Search for the cell housing the specified text and yield its (x, y) center coordinate. 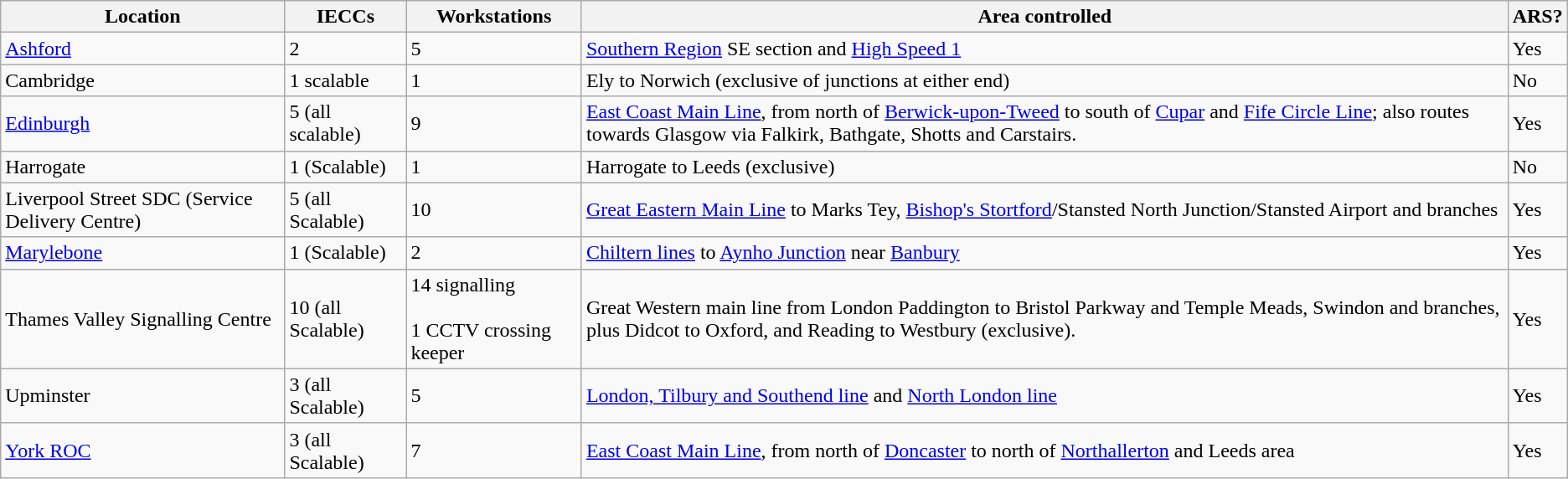
5 (all Scalable) (345, 209)
York ROC (142, 451)
7 (494, 451)
East Coast Main Line, from north of Doncaster to north of Northallerton and Leeds area (1044, 451)
1 scalable (345, 80)
Harrogate (142, 167)
IECCs (345, 17)
Location (142, 17)
Great Eastern Main Line to Marks Tey, Bishop's Stortford/Stansted North Junction/Stansted Airport and branches (1044, 209)
Harrogate to Leeds (exclusive) (1044, 167)
Area controlled (1044, 17)
Thames Valley Signalling Centre (142, 318)
Ely to Norwich (exclusive of junctions at either end) (1044, 80)
Liverpool Street SDC (Service Delivery Centre) (142, 209)
Ashford (142, 49)
Southern Region SE section and High Speed 1 (1044, 49)
Edinburgh (142, 124)
10 (494, 209)
London, Tilbury and Southend line and North London line (1044, 395)
5 (all scalable) (345, 124)
Cambridge (142, 80)
14 signalling1 CCTV crossing keeper (494, 318)
Marylebone (142, 253)
Upminster (142, 395)
Chiltern lines to Aynho Junction near Banbury (1044, 253)
9 (494, 124)
10 (all Scalable) (345, 318)
ARS? (1538, 17)
Workstations (494, 17)
